Output the (x, y) coordinate of the center of the cell containing the given text.  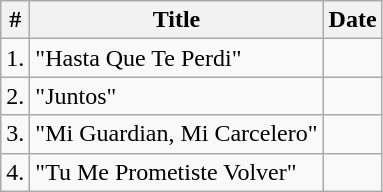
4. (16, 172)
"Juntos" (176, 96)
Title (176, 20)
1. (16, 58)
"Hasta Que Te Perdi" (176, 58)
"Tu Me Prometiste Volver" (176, 172)
2. (16, 96)
3. (16, 134)
# (16, 20)
Date (352, 20)
"Mi Guardian, Mi Carcelero" (176, 134)
